Detect which cell encompasses the target text, then output its [X, Y] center coordinate. 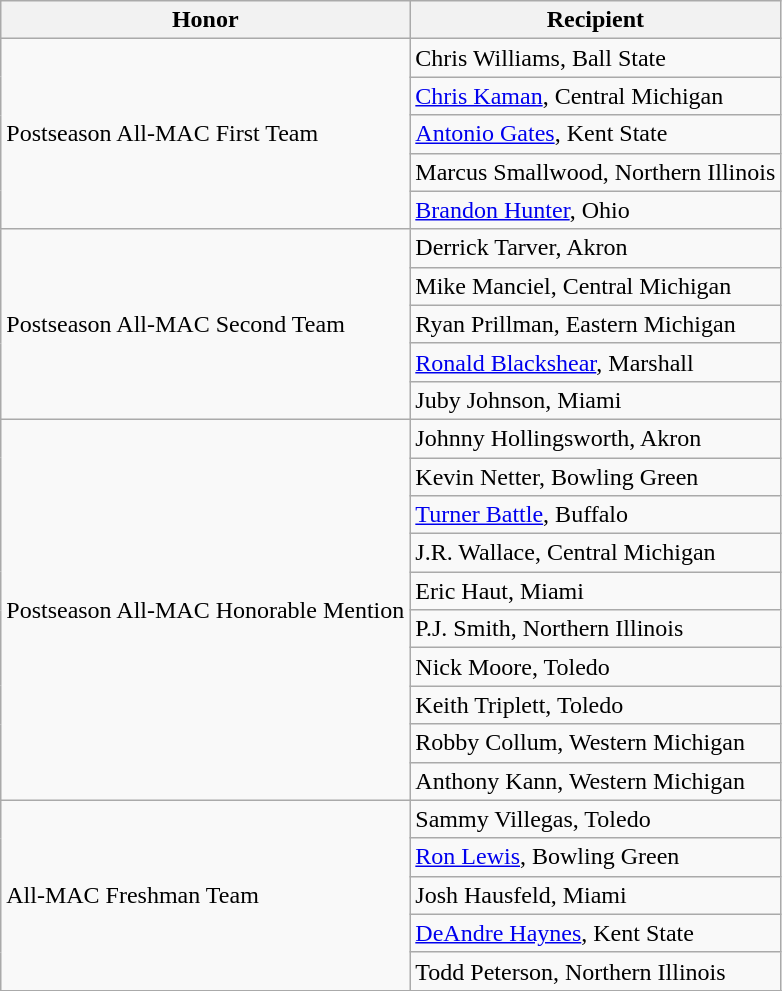
DeAndre Haynes, Kent State [596, 933]
Eric Haut, Miami [596, 591]
Postseason All-MAC Second Team [206, 324]
P.J. Smith, Northern Illinois [596, 629]
Todd Peterson, Northern Illinois [596, 971]
Sammy Villegas, Toledo [596, 819]
Robby Collum, Western Michigan [596, 743]
Keith Triplett, Toledo [596, 705]
Derrick Tarver, Akron [596, 248]
Ron Lewis, Bowling Green [596, 857]
Marcus Smallwood, Northern Illinois [596, 172]
Postseason All-MAC First Team [206, 134]
Johnny Hollingsworth, Akron [596, 438]
Nick Moore, Toledo [596, 667]
Chris Williams, Ball State [596, 58]
J.R. Wallace, Central Michigan [596, 553]
Anthony Kann, Western Michigan [596, 781]
Ryan Prillman, Eastern Michigan [596, 324]
Antonio Gates, Kent State [596, 134]
Chris Kaman, Central Michigan [596, 96]
Recipient [596, 20]
Mike Manciel, Central Michigan [596, 286]
All-MAC Freshman Team [206, 895]
Kevin Netter, Bowling Green [596, 477]
Ronald Blackshear, Marshall [596, 362]
Josh Hausfeld, Miami [596, 895]
Turner Battle, Buffalo [596, 515]
Juby Johnson, Miami [596, 400]
Postseason All-MAC Honorable Mention [206, 610]
Brandon Hunter, Ohio [596, 210]
Honor [206, 20]
